Locate the cell with the specified text and output its (x, y) center coordinate. 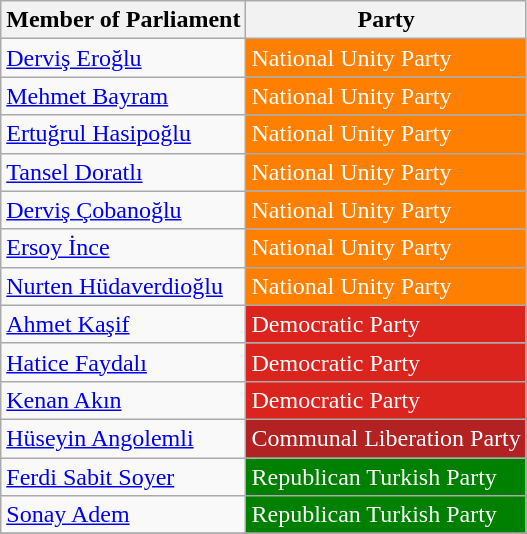
Party (386, 20)
Communal Liberation Party (386, 438)
Nurten Hüdaverdioğlu (124, 286)
Member of Parliament (124, 20)
Mehmet Bayram (124, 96)
Ertuğrul Hasipoğlu (124, 134)
Tansel Doratlı (124, 172)
Ferdi Sabit Soyer (124, 477)
Hatice Faydalı (124, 362)
Hüseyin Angolemli (124, 438)
Derviş Eroğlu (124, 58)
Ahmet Kaşif (124, 324)
Ersoy İnce (124, 248)
Derviş Çobanoğlu (124, 210)
Kenan Akın (124, 400)
Sonay Adem (124, 515)
